Identify which cell holds the provided text, then report its (x, y) central coordinate. 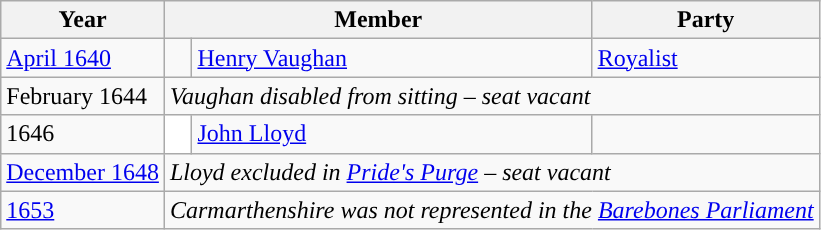
Royalist (706, 58)
Year (83, 20)
Lloyd excluded in Pride's Purge – seat vacant (492, 172)
Carmarthenshire was not represented in the Barebones Parliament (492, 210)
Henry Vaughan (392, 58)
1653 (83, 210)
1646 (83, 134)
April 1640 (83, 58)
Party (706, 20)
February 1644 (83, 96)
John Lloyd (392, 134)
Vaughan disabled from sitting – seat vacant (492, 96)
Member (378, 20)
December 1648 (83, 172)
